Extract the [x, y] coordinate from the center of the cell holding the provided text.  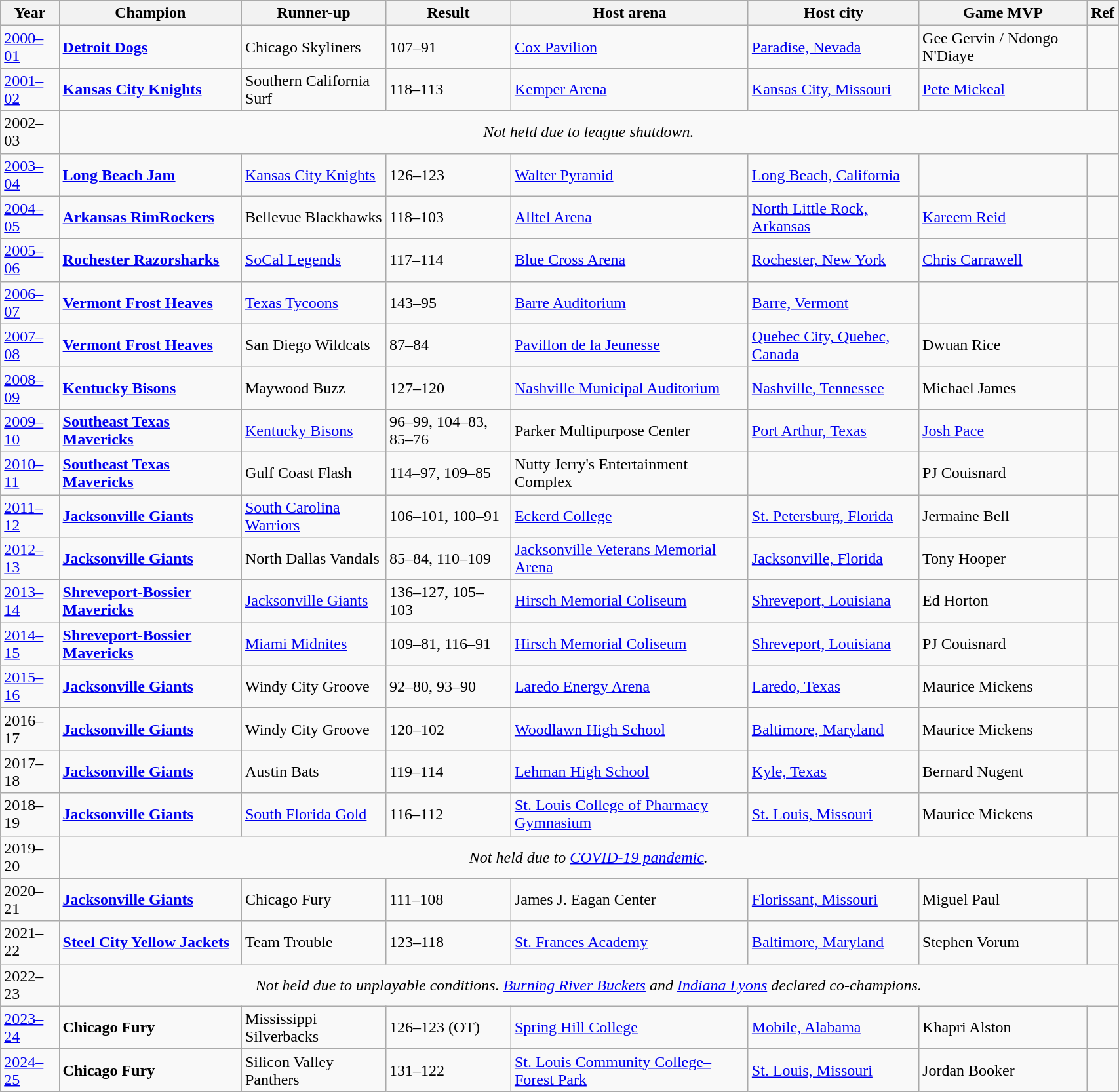
Kareem Reid [1003, 218]
2022–23 [30, 985]
106–101, 100–91 [448, 515]
143–95 [448, 303]
South Florida Gold [313, 814]
85–84, 110–109 [448, 558]
St. Louis Community College–Forest Park [629, 1070]
Southern California Surf [313, 89]
Jacksonville Veterans Memorial Arena [629, 558]
Result [448, 13]
Ref [1103, 13]
North Dallas Vandals [313, 558]
South Carolina Warriors [313, 515]
Josh Pace [1003, 430]
Kansas City, Missouri [833, 89]
2010–11 [30, 473]
107–91 [448, 47]
2008–09 [30, 388]
96–99, 104–83, 85–76 [448, 430]
Pavillon de la Jeunesse [629, 345]
2002–03 [30, 132]
Port Arthur, Texas [833, 430]
Texas Tycoons [313, 303]
Kyle, Texas [833, 772]
87–84 [448, 345]
Pete Mickeal [1003, 89]
2017–18 [30, 772]
126–123 (OT) [448, 1028]
2018–19 [30, 814]
St. Louis College of Pharmacy Gymnasium [629, 814]
120–102 [448, 729]
2023–24 [30, 1028]
Barre Auditorium [629, 303]
117–114 [448, 260]
127–120 [448, 388]
2024–25 [30, 1070]
Jermaine Bell [1003, 515]
Blue Cross Arena [629, 260]
2013–14 [30, 602]
Bellevue Blackhawks [313, 218]
Dwuan Rice [1003, 345]
Paradise, Nevada [833, 47]
2000–01 [30, 47]
Nashville, Tennessee [833, 388]
St. Petersburg, Florida [833, 515]
Michael James [1003, 388]
Silicon Valley Panthers [313, 1070]
2012–13 [30, 558]
Mississippi Silverbacks [313, 1028]
2001–02 [30, 89]
Host arena [629, 13]
Cox Pavilion [629, 47]
Spring Hill College [629, 1028]
114–97, 109–85 [448, 473]
111–108 [448, 899]
Steel City Yellow Jackets [150, 943]
2007–08 [30, 345]
2020–21 [30, 899]
2021–22 [30, 943]
2004–05 [30, 218]
Nashville Municipal Auditorium [629, 388]
2019–20 [30, 857]
Champion [150, 13]
Stephen Vorum [1003, 943]
Chicago Skyliners [313, 47]
2003–04 [30, 174]
Parker Multipurpose Center [629, 430]
Bernard Nugent [1003, 772]
San Diego Wildcats [313, 345]
Rochester, New York [833, 260]
Laredo Energy Arena [629, 687]
Barre, Vermont [833, 303]
North Little Rock, Arkansas [833, 218]
2016–17 [30, 729]
2006–07 [30, 303]
131–122 [448, 1070]
Host city [833, 13]
St. Frances Academy [629, 943]
2014–15 [30, 644]
James J. Eagan Center [629, 899]
118–103 [448, 218]
Not held due to unplayable conditions. Burning River Buckets and Indiana Lyons declared co-champions. [589, 985]
Kemper Arena [629, 89]
Woodlawn High School [629, 729]
2015–16 [30, 687]
Chris Carrawell [1003, 260]
Detroit Dogs [150, 47]
Game MVP [1003, 13]
126–123 [448, 174]
Ed Horton [1003, 602]
123–118 [448, 943]
Long Beach Jam [150, 174]
109–81, 116–91 [448, 644]
Alltel Arena [629, 218]
Maywood Buzz [313, 388]
Laredo, Texas [833, 687]
Gulf Coast Flash [313, 473]
116–112 [448, 814]
Team Trouble [313, 943]
Florissant, Missouri [833, 899]
Not held due to COVID-19 pandemic. [589, 857]
SoCal Legends [313, 260]
Mobile, Alabama [833, 1028]
Eckerd College [629, 515]
2005–06 [30, 260]
Miguel Paul [1003, 899]
Jacksonville, Florida [833, 558]
136–127, 105–103 [448, 602]
Quebec City, Quebec, Canada [833, 345]
Tony Hooper [1003, 558]
Runner-up [313, 13]
Not held due to league shutdown. [589, 132]
Gee Gervin / Ndongo N'Diaye [1003, 47]
Miami Midnites [313, 644]
Jordan Booker [1003, 1070]
Long Beach, California [833, 174]
Arkansas RimRockers [150, 218]
118–113 [448, 89]
2009–10 [30, 430]
Year [30, 13]
Rochester Razorsharks [150, 260]
92–80, 93–90 [448, 687]
Austin Bats [313, 772]
Lehman High School [629, 772]
119–114 [448, 772]
Walter Pyramid [629, 174]
Nutty Jerry's Entertainment Complex [629, 473]
Khapri Alston [1003, 1028]
2011–12 [30, 515]
